Detect which cell encompasses the target text, then output its [x, y] center coordinate. 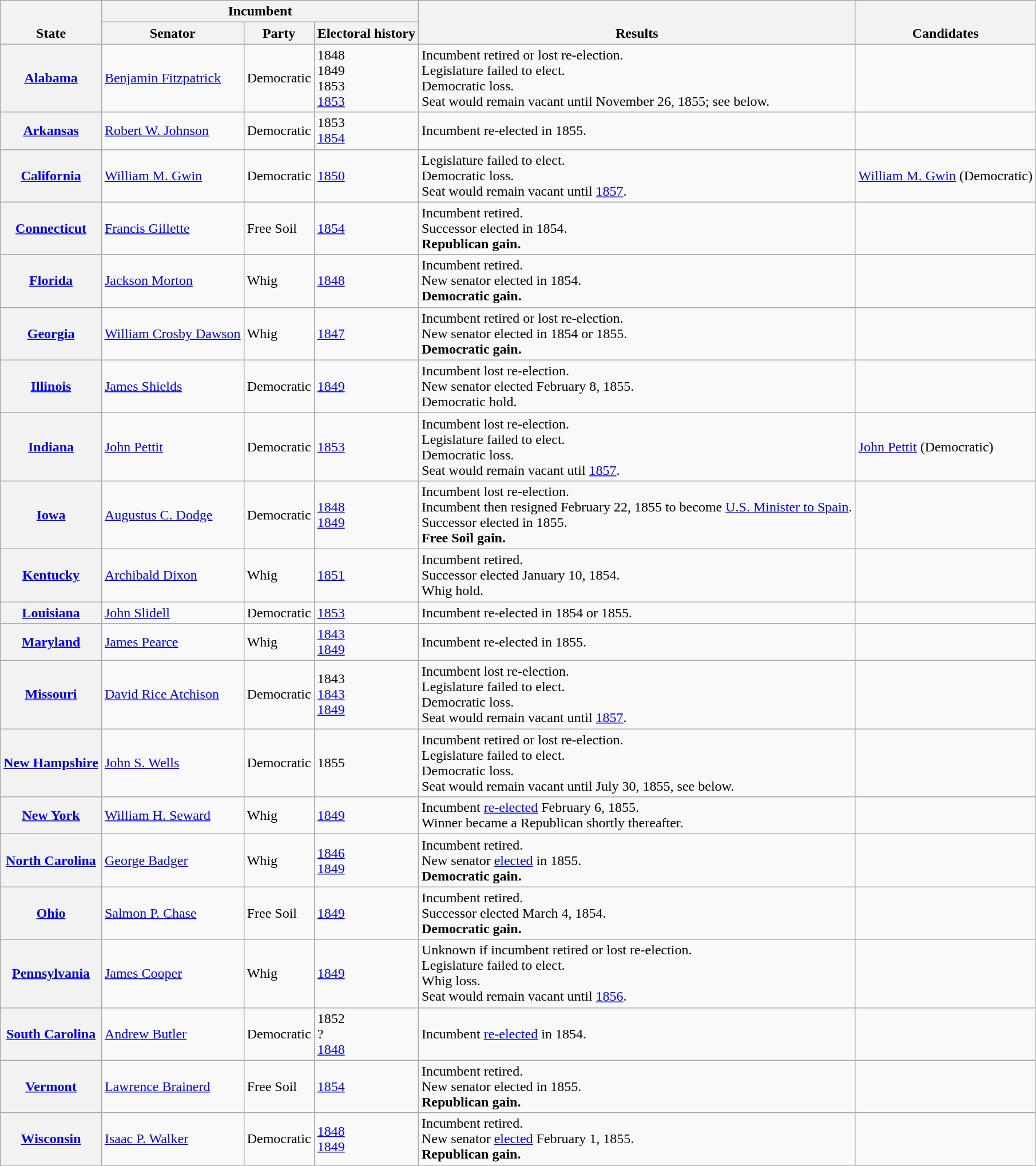
Senator [173, 33]
Pennsylvania [51, 974]
Incumbent retired.Successor elected March 4, 1854.Democratic gain. [637, 913]
Unknown if incumbent retired or lost re-election.Legislature failed to elect.Whig loss.Seat would remain vacant until 1856. [637, 974]
Incumbent lost re-election.New senator elected February 8, 1855.Democratic hold. [637, 386]
Arkansas [51, 130]
North Carolina [51, 860]
Missouri [51, 695]
Indiana [51, 446]
Incumbent lost re-election.Legislature failed to elect.Democratic loss.Seat would remain vacant util 1857. [637, 446]
Georgia [51, 334]
Incumbent lost re-election.Incumbent then resigned February 22, 1855 to become U.S. Minister to Spain.Successor elected in 1855.Free Soil gain. [637, 515]
South Carolina [51, 1034]
1848 [366, 281]
James Cooper [173, 974]
Incumbent retired.Successor elected in 1854.Republican gain. [637, 228]
John S. Wells [173, 763]
Incumbent retired or lost re-election.Legislature failed to elect.Democratic loss.Seat would remain vacant until July 30, 1855, see below. [637, 763]
Salmon P. Chase [173, 913]
Electoral history [366, 33]
Party [279, 33]
James Pearce [173, 642]
1848 1849 1853 1853 [366, 78]
1851 [366, 575]
1850 [366, 176]
Incumbent retired.New senator elected in 1854.Democratic gain. [637, 281]
Candidates [945, 22]
Incumbent retired.Successor elected January 10, 1854.Whig hold. [637, 575]
Isaac P. Walker [173, 1139]
John Pettit (Democratic) [945, 446]
Lawrence Brainerd [173, 1086]
California [51, 176]
William H. Seward [173, 816]
1843 1843 1849 [366, 695]
John Pettit [173, 446]
John Slidell [173, 613]
Incumbent retired.New senator elected February 1, 1855.Republican gain. [637, 1139]
Incumbent retired or lost re-election.New senator elected in 1854 or 1855.Democratic gain. [637, 334]
Robert W. Johnson [173, 130]
Incumbent re-elected in 1854 or 1855. [637, 613]
Incumbent retired.New senator elected in 1855.Republican gain. [637, 1086]
David Rice Atchison [173, 695]
Incumbent retired.New senator elected in 1855.Democratic gain. [637, 860]
Francis Gillette [173, 228]
Incumbent re-elected February 6, 1855.Winner became a Republican shortly thereafter. [637, 816]
James Shields [173, 386]
1853 1854 [366, 130]
Legislature failed to elect.Democratic loss.Seat would remain vacant until 1857. [637, 176]
William M. Gwin [173, 176]
William Crosby Dawson [173, 334]
1855 [366, 763]
1852 ? 1848 [366, 1034]
Results [637, 22]
1846 1849 [366, 860]
Maryland [51, 642]
New York [51, 816]
18431849 [366, 642]
Incumbent [260, 11]
Kentucky [51, 575]
Incumbent re-elected in 1854. [637, 1034]
Incumbent retired or lost re-election.Legislature failed to elect.Democratic loss.Seat would remain vacant until November 26, 1855; see below. [637, 78]
New Hampshire [51, 763]
Andrew Butler [173, 1034]
Vermont [51, 1086]
Augustus C. Dodge [173, 515]
Ohio [51, 913]
Benjamin Fitzpatrick [173, 78]
Alabama [51, 78]
State [51, 22]
George Badger [173, 860]
1847 [366, 334]
Jackson Morton [173, 281]
Florida [51, 281]
Connecticut [51, 228]
Incumbent lost re-election.Legislature failed to elect.Democratic loss.Seat would remain vacant until 1857. [637, 695]
Wisconsin [51, 1139]
Louisiana [51, 613]
Archibald Dixon [173, 575]
Iowa [51, 515]
William M. Gwin (Democratic) [945, 176]
Illinois [51, 386]
